Pinpoint the cell where the given text exists, returning its [x, y] midpoint coordinate. 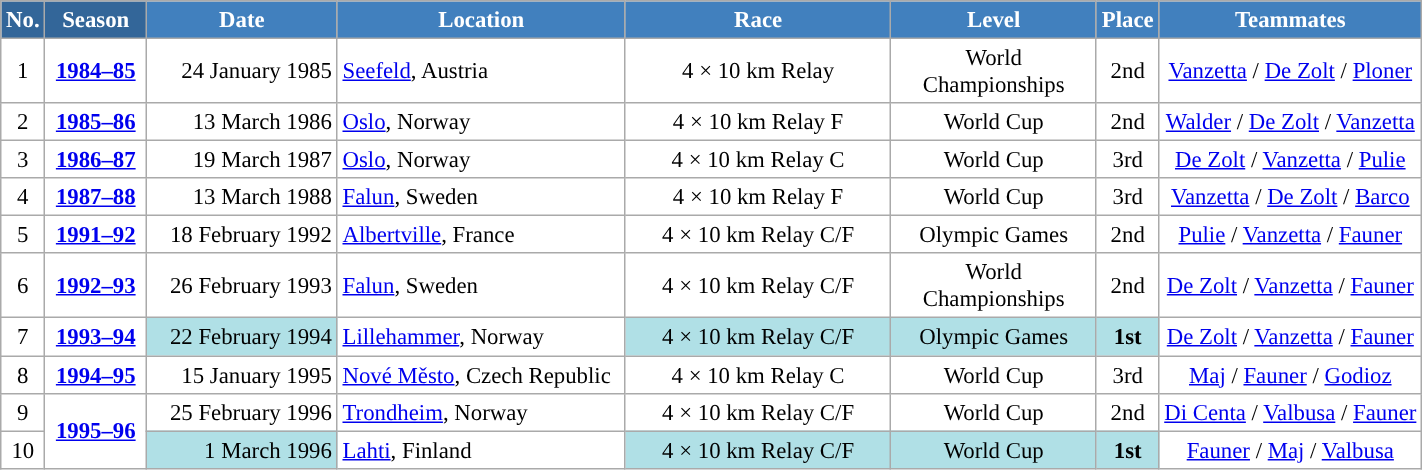
Di Centa / Valbusa / Fauner [1290, 412]
26 February 1993 [242, 286]
Date [242, 20]
10 [23, 450]
9 [23, 412]
1985–86 [96, 122]
1 [23, 72]
5 [23, 235]
Seefeld, Austria [481, 72]
No. [23, 20]
Walder / De Zolt / Vanzetta [1290, 122]
1992–93 [96, 286]
4 × 10 km Relay [758, 72]
22 February 1994 [242, 337]
Race [758, 20]
Lahti, Finland [481, 450]
4 [23, 197]
7 [23, 337]
Nové Město, Czech Republic [481, 375]
25 February 1996 [242, 412]
Trondheim, Norway [481, 412]
Level [994, 20]
13 March 1988 [242, 197]
Pulie / Vanzetta / Fauner [1290, 235]
Vanzetta / De Zolt / Ploner [1290, 72]
1984–85 [96, 72]
6 [23, 286]
Albertville, France [481, 235]
19 March 1987 [242, 160]
Location [481, 20]
1987–88 [96, 197]
Fauner / Maj / Valbusa [1290, 450]
Vanzetta / De Zolt / Barco [1290, 197]
24 January 1985 [242, 72]
3 [23, 160]
13 March 1986 [242, 122]
Maj / Fauner / Godioz [1290, 375]
1993–94 [96, 337]
18 February 1992 [242, 235]
15 January 1995 [242, 375]
2 [23, 122]
8 [23, 375]
1991–92 [96, 235]
1994–95 [96, 375]
Lillehammer, Norway [481, 337]
1986–87 [96, 160]
Place [1127, 20]
Season [96, 20]
1 March 1996 [242, 450]
Teammates [1290, 20]
De Zolt / Vanzetta / Pulie [1290, 160]
1995–96 [96, 430]
